Return the (X, Y) coordinate for the center point of the cell that contains the specified text.  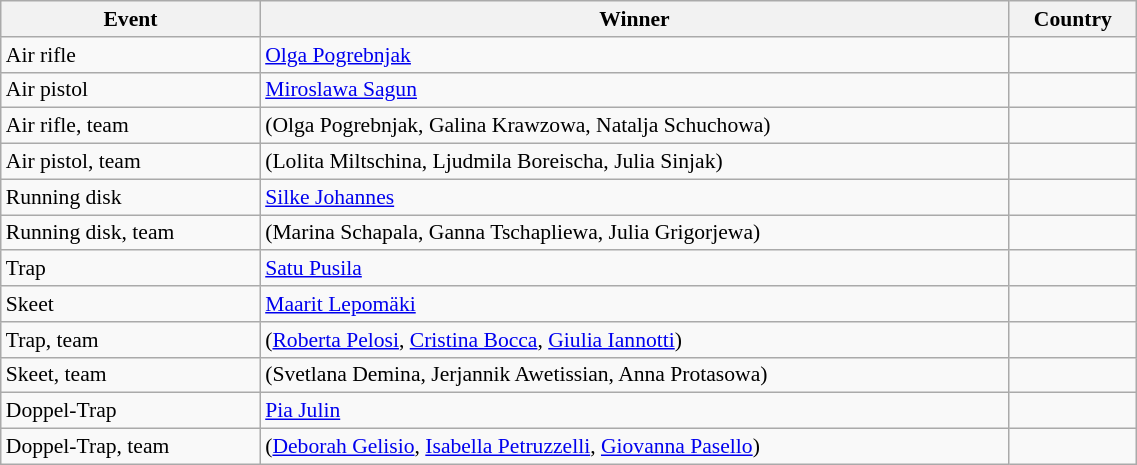
Doppel-Trap, team (130, 447)
(Deborah Gelisio, Isabella Petruzzelli, Giovanna Pasello) (634, 447)
Satu Pusila (634, 269)
Silke Johannes (634, 197)
Skeet, team (130, 375)
Doppel-Trap (130, 411)
Running disk, team (130, 233)
(Olga Pogrebnjak, Galina Krawzowa, Natalja Schuchowa) (634, 126)
Air pistol, team (130, 162)
Running disk (130, 197)
Trap (130, 269)
Air rifle (130, 55)
Maarit Lepomäki (634, 304)
Air pistol (130, 90)
(Svetlana Demina, Jerjannik Awetissian, Anna Protasowa) (634, 375)
(Lolita Miltschina, Ljudmila Boreischa, Julia Sinjak) (634, 162)
(Marina Schapala, Ganna Tschapliewa, Julia Grigorjewa) (634, 233)
Air rifle, team (130, 126)
Skeet (130, 304)
(Roberta Pelosi, Cristina Bocca, Giulia Iannotti) (634, 340)
Country (1073, 19)
Winner (634, 19)
Trap, team (130, 340)
Event (130, 19)
Pia Julin (634, 411)
Olga Pogrebnjak (634, 55)
Miroslawa Sagun (634, 90)
